Return [X, Y] of the center of cell containing provided text 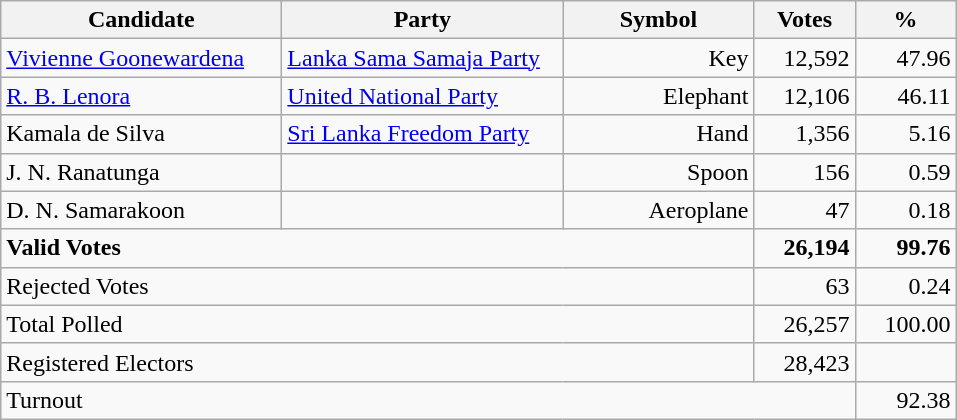
Symbol [658, 20]
Valid Votes [378, 248]
Key [658, 58]
12,592 [804, 58]
156 [804, 172]
% [906, 20]
R. B. Lenora [142, 96]
46.11 [906, 96]
26,194 [804, 248]
0.18 [906, 210]
Hand [658, 134]
Party [422, 20]
United National Party [422, 96]
12,106 [804, 96]
28,423 [804, 362]
Kamala de Silva [142, 134]
Total Polled [378, 324]
92.38 [906, 400]
Elephant [658, 96]
Registered Electors [378, 362]
63 [804, 286]
Lanka Sama Samaja Party [422, 58]
J. N. Ranatunga [142, 172]
26,257 [804, 324]
0.24 [906, 286]
Candidate [142, 20]
Spoon [658, 172]
Votes [804, 20]
1,356 [804, 134]
Turnout [428, 400]
0.59 [906, 172]
47.96 [906, 58]
5.16 [906, 134]
Vivienne Goonewardena [142, 58]
Rejected Votes [378, 286]
D. N. Samarakoon [142, 210]
99.76 [906, 248]
47 [804, 210]
Sri Lanka Freedom Party [422, 134]
Aeroplane [658, 210]
100.00 [906, 324]
